Detect which cell encompasses the target text, then output its (x, y) center coordinate. 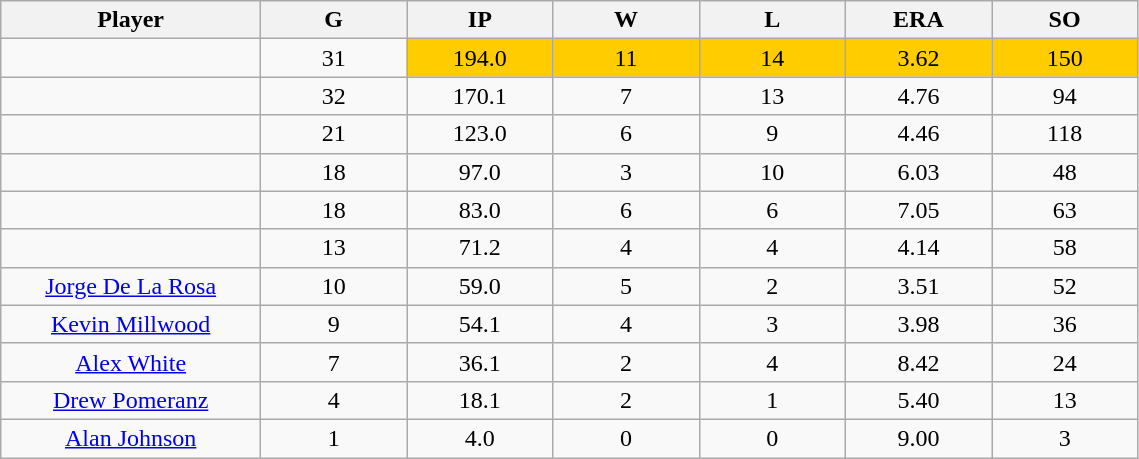
118 (1065, 134)
18.1 (480, 400)
W (626, 20)
3.51 (918, 286)
31 (334, 58)
8.42 (918, 362)
11 (626, 58)
7.05 (918, 210)
Jorge De La Rosa (131, 286)
52 (1065, 286)
24 (1065, 362)
6.03 (918, 172)
G (334, 20)
ERA (918, 20)
4.14 (918, 248)
3.98 (918, 324)
4.0 (480, 438)
97.0 (480, 172)
54.1 (480, 324)
5 (626, 286)
Alan Johnson (131, 438)
Player (131, 20)
32 (334, 96)
9.00 (918, 438)
36.1 (480, 362)
Drew Pomeranz (131, 400)
94 (1065, 96)
4.76 (918, 96)
58 (1065, 248)
36 (1065, 324)
L (772, 20)
48 (1065, 172)
4.46 (918, 134)
SO (1065, 20)
14 (772, 58)
63 (1065, 210)
150 (1065, 58)
123.0 (480, 134)
59.0 (480, 286)
Kevin Millwood (131, 324)
71.2 (480, 248)
5.40 (918, 400)
194.0 (480, 58)
IP (480, 20)
3.62 (918, 58)
21 (334, 134)
83.0 (480, 210)
Alex White (131, 362)
170.1 (480, 96)
